Find where the given text appears and provide that cell's center as (x, y) coordinate. 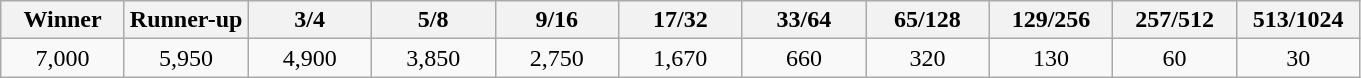
129/256 (1051, 20)
3/4 (310, 20)
Winner (63, 20)
660 (804, 58)
Runner-up (186, 20)
17/32 (681, 20)
7,000 (63, 58)
60 (1175, 58)
3,850 (433, 58)
5,950 (186, 58)
5/8 (433, 20)
513/1024 (1298, 20)
30 (1298, 58)
2,750 (557, 58)
257/512 (1175, 20)
33/64 (804, 20)
130 (1051, 58)
1,670 (681, 58)
9/16 (557, 20)
320 (928, 58)
4,900 (310, 58)
65/128 (928, 20)
